Output the (X, Y) coordinate of the center of the cell containing the given text.  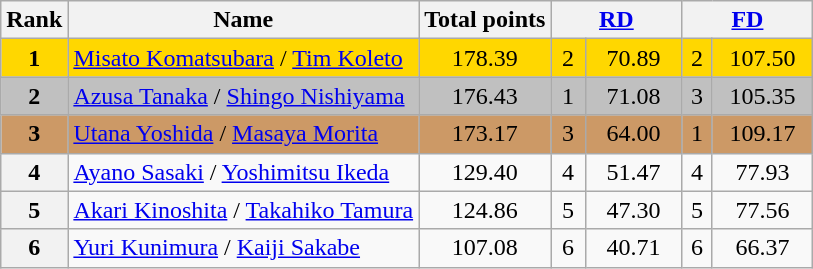
107.50 (762, 58)
107.08 (485, 248)
Ayano Sasaki / Yoshimitsu Ikeda (244, 172)
40.71 (634, 248)
Total points (485, 20)
178.39 (485, 58)
64.00 (634, 134)
RD (616, 20)
77.93 (762, 172)
173.17 (485, 134)
Akari Kinoshita / Takahiko Tamura (244, 210)
77.56 (762, 210)
124.86 (485, 210)
71.08 (634, 96)
70.89 (634, 58)
176.43 (485, 96)
129.40 (485, 172)
FD (748, 20)
51.47 (634, 172)
47.30 (634, 210)
Rank (34, 20)
66.37 (762, 248)
Misato Komatsubara / Tim Koleto (244, 58)
Yuri Kunimura / Kaiji Sakabe (244, 248)
109.17 (762, 134)
Azusa Tanaka / Shingo Nishiyama (244, 96)
Name (244, 20)
Utana Yoshida / Masaya Morita (244, 134)
105.35 (762, 96)
